Provide the (x, y) coordinate of the cell's center where the given text is located.  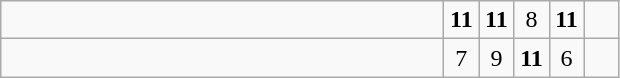
6 (566, 58)
8 (532, 20)
7 (462, 58)
9 (496, 58)
